Search for the cell housing the specified text and yield its (x, y) center coordinate. 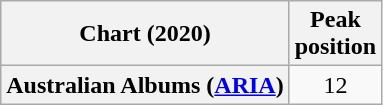
Chart (2020) (145, 34)
Australian Albums (ARIA) (145, 85)
12 (335, 85)
Peakposition (335, 34)
